Return the (X, Y) coordinate for the center point of the cell that contains the specified text.  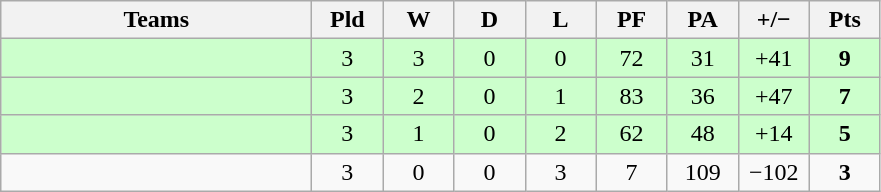
+47 (774, 96)
83 (632, 96)
9 (844, 58)
31 (702, 58)
+41 (774, 58)
109 (702, 172)
−102 (774, 172)
Pld (348, 20)
PA (702, 20)
L (560, 20)
Teams (156, 20)
PF (632, 20)
62 (632, 134)
48 (702, 134)
+14 (774, 134)
+/− (774, 20)
36 (702, 96)
5 (844, 134)
Pts (844, 20)
W (418, 20)
72 (632, 58)
D (490, 20)
